Output the (x, y) coordinate of the center of the cell containing the given text.  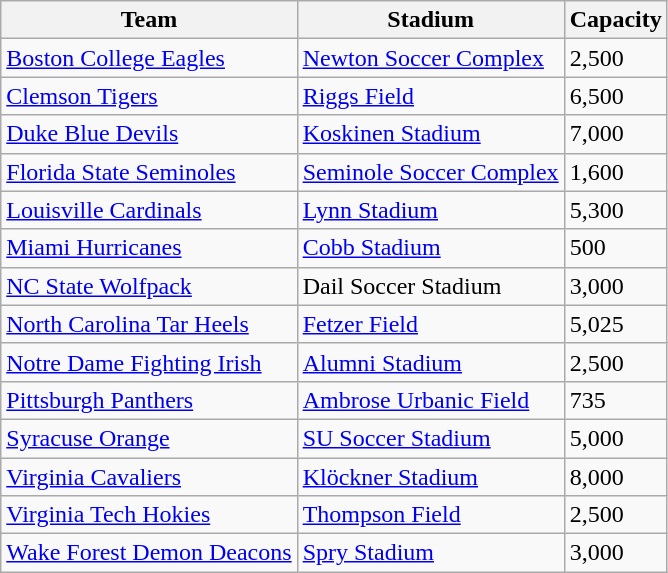
Seminole Soccer Complex (430, 172)
1,600 (616, 172)
8,000 (616, 477)
500 (616, 248)
Wake Forest Demon Deacons (149, 553)
5,300 (616, 210)
Virginia Cavaliers (149, 477)
735 (616, 400)
Clemson Tigers (149, 96)
Virginia Tech Hokies (149, 515)
Miami Hurricanes (149, 248)
Fetzer Field (430, 324)
5,025 (616, 324)
NC State Wolfpack (149, 286)
Koskinen Stadium (430, 134)
Thompson Field (430, 515)
Florida State Seminoles (149, 172)
Notre Dame Fighting Irish (149, 362)
Cobb Stadium (430, 248)
North Carolina Tar Heels (149, 324)
SU Soccer Stadium (430, 438)
Dail Soccer Stadium (430, 286)
6,500 (616, 96)
Boston College Eagles (149, 58)
7,000 (616, 134)
Louisville Cardinals (149, 210)
Pittsburgh Panthers (149, 400)
Klöckner Stadium (430, 477)
Stadium (430, 20)
Ambrose Urbanic Field (430, 400)
Newton Soccer Complex (430, 58)
Riggs Field (430, 96)
Alumni Stadium (430, 362)
5,000 (616, 438)
Capacity (616, 20)
Team (149, 20)
Syracuse Orange (149, 438)
Lynn Stadium (430, 210)
Duke Blue Devils (149, 134)
Spry Stadium (430, 553)
